From the cell containing the given text, extract its center point as [X, Y] coordinate. 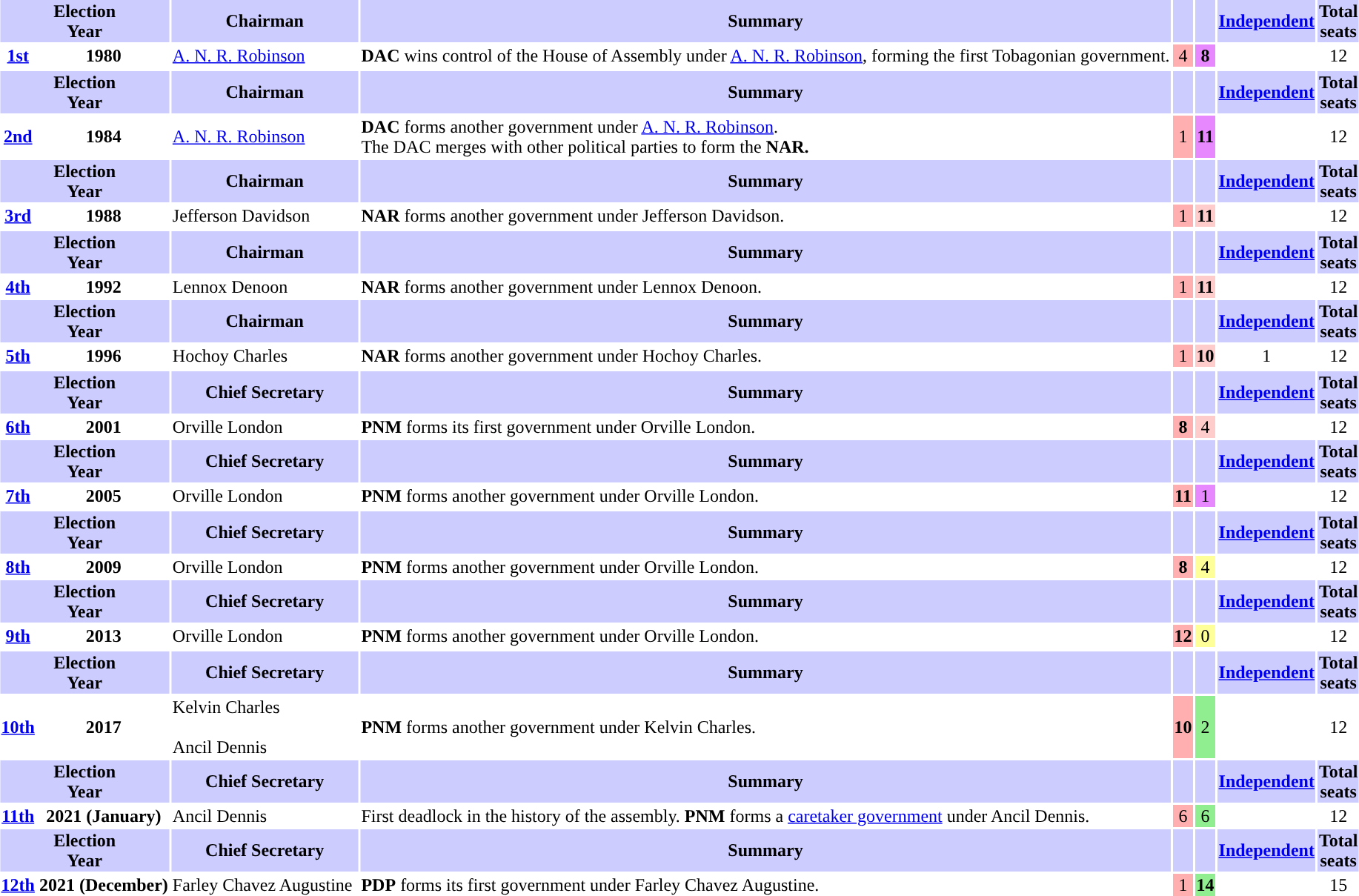
15 [1338, 885]
DAC wins control of the House of Assembly under A. N. R. Robinson, forming the first Tobagonian government. [765, 56]
11th [18, 816]
5th [18, 356]
7th [18, 496]
NAR forms another government under Jefferson Davidson. [765, 216]
2021 (December) [104, 885]
1992 [104, 287]
6th [18, 427]
4th [18, 287]
1988 [104, 216]
1980 [104, 56]
2 [1205, 727]
1984 [104, 136]
10th [18, 727]
14 [1205, 885]
2021 (January) [104, 816]
Kelvin CharlesAncil Dennis [262, 727]
NAR forms another government under Hochoy Charles. [765, 356]
2005 [104, 496]
8th [18, 567]
PNM forms another government under Kelvin Charles. [765, 727]
NAR forms another government under Lennox Denoon. [765, 287]
DAC forms another government under A. N. R. Robinson.The DAC merges with other political parties to form the NAR. [765, 136]
3rd [18, 216]
2013 [104, 636]
Farley Chavez Augustine [262, 885]
2001 [104, 427]
1996 [104, 356]
12th [18, 885]
Ancil Dennis [262, 816]
2nd [18, 136]
PNM forms its first government under Orville London. [765, 427]
Hochoy Charles [262, 356]
9th [18, 636]
First deadlock in the history of the assembly. PNM forms a caretaker government under Ancil Dennis. [765, 816]
2017 [104, 727]
Lennox Denoon [262, 287]
0 [1205, 636]
1st [18, 56]
2009 [104, 567]
PDP forms its first government under Farley Chavez Augustine. [765, 885]
Jefferson Davidson [262, 216]
